For the text-containing cell, return its midpoint in [x, y] coordinate format. 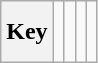
Key [27, 32]
